Return the [x, y] coordinate for the center point of the cell that contains the specified text.  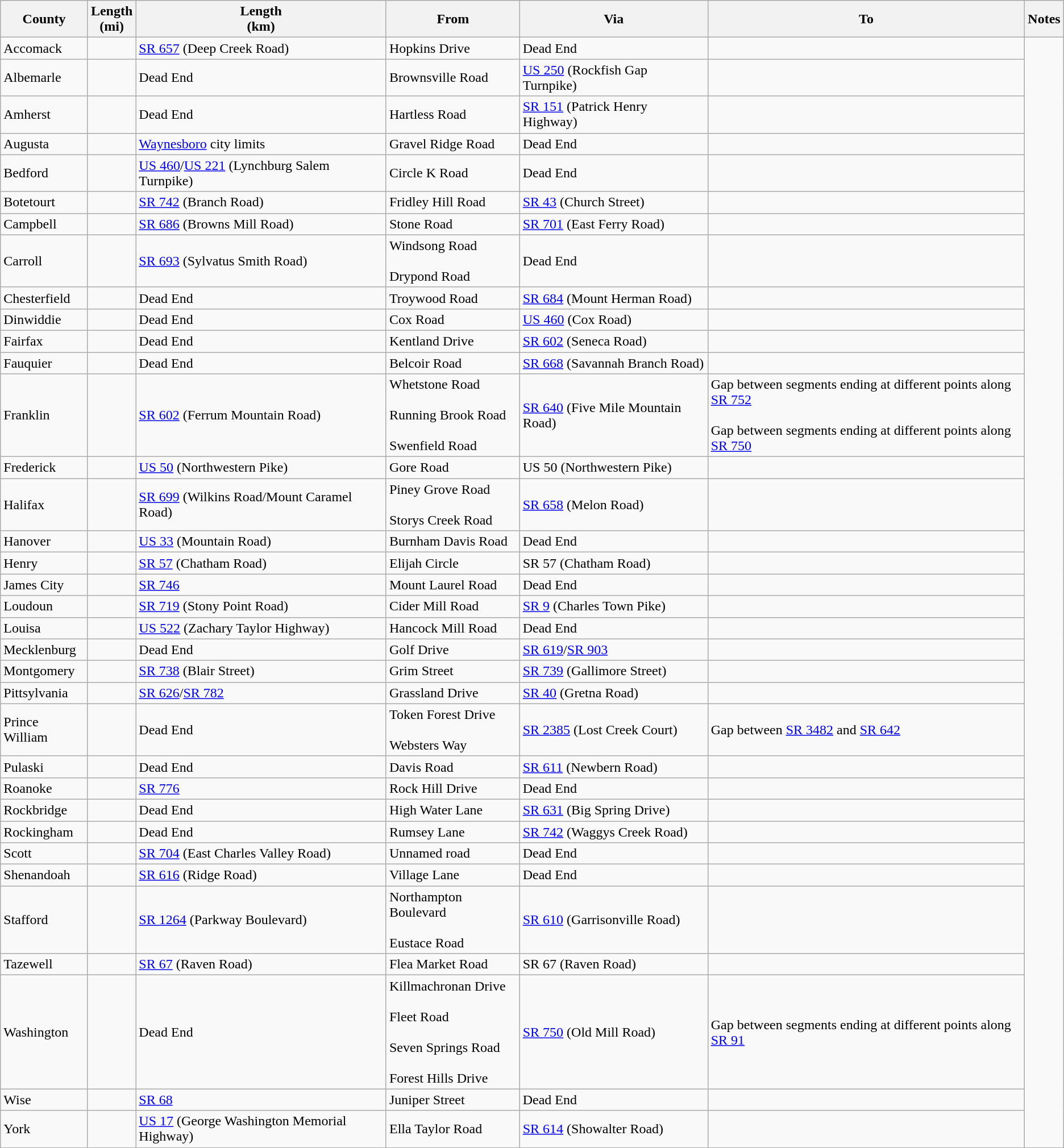
Amherst [44, 115]
Pittsylvania [44, 693]
From [452, 19]
SR 614 (Showalter Road) [614, 1129]
Whetstone RoadRunning Brook RoadSwenfield Road [452, 415]
James City [44, 585]
County [44, 19]
Rockbridge [44, 810]
Washington [44, 1032]
Cox Road [452, 319]
Frederick [44, 468]
Mount Laurel Road [452, 585]
Killmachronan DriveFleet RoadSeven Springs RoadForest Hills Drive [452, 1032]
SR 68 [261, 1100]
SR 631 (Big Spring Drive) [614, 810]
SR 657 (Deep Creek Road) [261, 48]
Unnamed road [452, 854]
Grassland Drive [452, 693]
Notes [1044, 19]
SR 684 (Mount Herman Road) [614, 298]
SR 626/SR 782 [261, 693]
Shenandoah [44, 875]
Albemarle [44, 77]
To [866, 19]
Gore Road [452, 468]
SR 668 (Savannah Branch Road) [614, 363]
High Water Lane [452, 810]
US 33 (Mountain Road) [261, 542]
Roanoke [44, 788]
Loudoun [44, 606]
SR 742 (Branch Road) [261, 202]
SR 2385 (Lost Creek Court) [614, 730]
Hancock Mill Road [452, 628]
Louisa [44, 628]
Hopkins Drive [452, 48]
US 250 (Rockfish Gap Turnpike) [614, 77]
Length(mi) [111, 19]
SR 610 (Garrisonville Road) [614, 920]
Fauquier [44, 363]
York [44, 1129]
Via [614, 19]
Brownsville Road [452, 77]
Tazewell [44, 964]
US 522 (Zachary Taylor Highway) [261, 628]
Elijah Circle [452, 563]
SR 746 [261, 585]
Fridley Hill Road [452, 202]
Windsong RoadDrypond Road [452, 261]
SR 719 (Stony Point Road) [261, 606]
Belcoir Road [452, 363]
Rockingham [44, 831]
SR 739 (Gallimore Street) [614, 671]
Stone Road [452, 224]
US 460 (Cox Road) [614, 319]
Stafford [44, 920]
SR 9 (Charles Town Pike) [614, 606]
Length(km) [261, 19]
SR 619/SR 903 [614, 650]
Henry [44, 563]
Flea Market Road [452, 964]
Mecklenburg [44, 650]
SR 40 (Gretna Road) [614, 693]
Kentland Drive [452, 341]
SR 686 (Browns Mill Road) [261, 224]
SR 611 (Newbern Road) [614, 767]
Accomack [44, 48]
Gap between segments ending at different points along SR 752Gap between segments ending at different points along SR 750 [866, 415]
Burnham Davis Road [452, 542]
Chesterfield [44, 298]
SR 1264 (Parkway Boulevard) [261, 920]
Circle K Road [452, 173]
Augusta [44, 144]
Scott [44, 854]
Gravel Ridge Road [452, 144]
Halifax [44, 505]
Juniper Street [452, 1100]
SR 43 (Church Street) [614, 202]
US 460/US 221 (Lynchburg Salem Turnpike) [261, 173]
Prince William [44, 730]
Northampton BoulevardEustace Road [452, 920]
Rumsey Lane [452, 831]
US 17 (George Washington Memorial Highway) [261, 1129]
Gap between SR 3482 and SR 642 [866, 730]
Campbell [44, 224]
SR 742 (Waggys Creek Road) [614, 831]
Ella Taylor Road [452, 1129]
Piney Grove RoadStorys Creek Road [452, 505]
Montgomery [44, 671]
Fairfax [44, 341]
Wise [44, 1100]
SR 602 (Ferrum Mountain Road) [261, 415]
Troywood Road [452, 298]
SR 776 [261, 788]
Village Lane [452, 875]
SR 699 (Wilkins Road/Mount Caramel Road) [261, 505]
Franklin [44, 415]
Davis Road [452, 767]
Waynesboro city limits [261, 144]
SR 616 (Ridge Road) [261, 875]
SR 693 (Sylvatus Smith Road) [261, 261]
SR 704 (East Charles Valley Road) [261, 854]
SR 738 (Blair Street) [261, 671]
Botetourt [44, 202]
Gap between segments ending at different points along SR 91 [866, 1032]
Token Forest DriveWebsters Way [452, 730]
SR 602 (Seneca Road) [614, 341]
Pulaski [44, 767]
Hartless Road [452, 115]
SR 658 (Melon Road) [614, 505]
SR 750 (Old Mill Road) [614, 1032]
SR 640 (Five Mile Mountain Road) [614, 415]
Grim Street [452, 671]
Golf Drive [452, 650]
SR 151 (Patrick Henry Highway) [614, 115]
Bedford [44, 173]
Carroll [44, 261]
SR 701 (East Ferry Road) [614, 224]
Cider Mill Road [452, 606]
Rock Hill Drive [452, 788]
Hanover [44, 542]
Dinwiddie [44, 319]
